Search for the cell housing the specified text and yield its [X, Y] center coordinate. 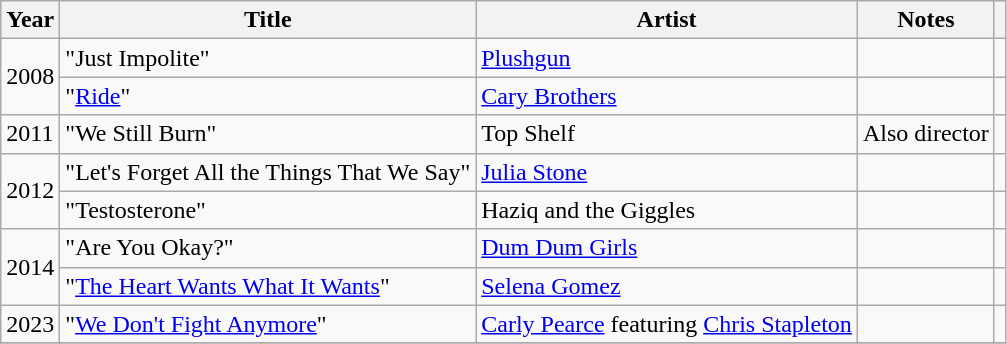
2012 [30, 191]
Artist [667, 20]
Plushgun [667, 58]
Top Shelf [667, 134]
Title [268, 20]
"Testosterone" [268, 210]
2014 [30, 267]
"Ride" [268, 96]
"We Don't Fight Anymore" [268, 324]
Cary Brothers [667, 96]
Carly Pearce featuring Chris Stapleton [667, 324]
Notes [926, 20]
Year [30, 20]
2011 [30, 134]
"Just Impolite" [268, 58]
"We Still Burn" [268, 134]
Julia Stone [667, 172]
Haziq and the Giggles [667, 210]
"The Heart Wants What It Wants" [268, 286]
Also director [926, 134]
"Are You Okay?" [268, 248]
"Let's Forget All the Things That We Say" [268, 172]
Dum Dum Girls [667, 248]
2023 [30, 324]
Selena Gomez [667, 286]
2008 [30, 77]
